Return (x, y) of the center of cell containing provided text 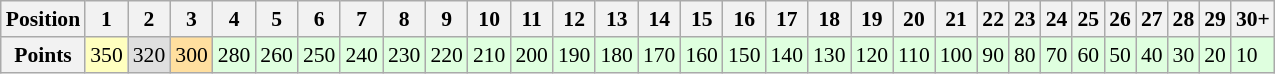
150 (744, 55)
280 (234, 55)
170 (660, 55)
2 (150, 19)
350 (106, 55)
110 (914, 55)
5 (276, 19)
14 (660, 19)
300 (192, 55)
30+ (1253, 19)
320 (150, 55)
24 (1057, 19)
26 (1120, 19)
100 (956, 55)
30 (1184, 55)
220 (446, 55)
16 (744, 19)
28 (1184, 19)
200 (532, 55)
9 (446, 19)
190 (574, 55)
8 (404, 19)
1 (106, 19)
80 (1025, 55)
25 (1088, 19)
15 (702, 19)
12 (574, 19)
240 (362, 55)
120 (872, 55)
180 (616, 55)
11 (532, 19)
27 (1152, 19)
23 (1025, 19)
21 (956, 19)
60 (1088, 55)
70 (1057, 55)
6 (320, 19)
130 (830, 55)
4 (234, 19)
210 (490, 55)
160 (702, 55)
50 (1120, 55)
7 (362, 19)
90 (993, 55)
19 (872, 19)
18 (830, 19)
Points (43, 55)
3 (192, 19)
22 (993, 19)
17 (786, 19)
29 (1215, 19)
Position (43, 19)
140 (786, 55)
260 (276, 55)
230 (404, 55)
40 (1152, 55)
250 (320, 55)
13 (616, 19)
